From the cell containing the given text, extract its center point as (x, y) coordinate. 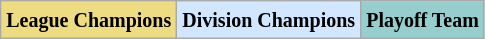
Division Champions (269, 20)
League Champions (89, 20)
Playoff Team (423, 20)
